Find where the given text appears and provide that cell's center as (x, y) coordinate. 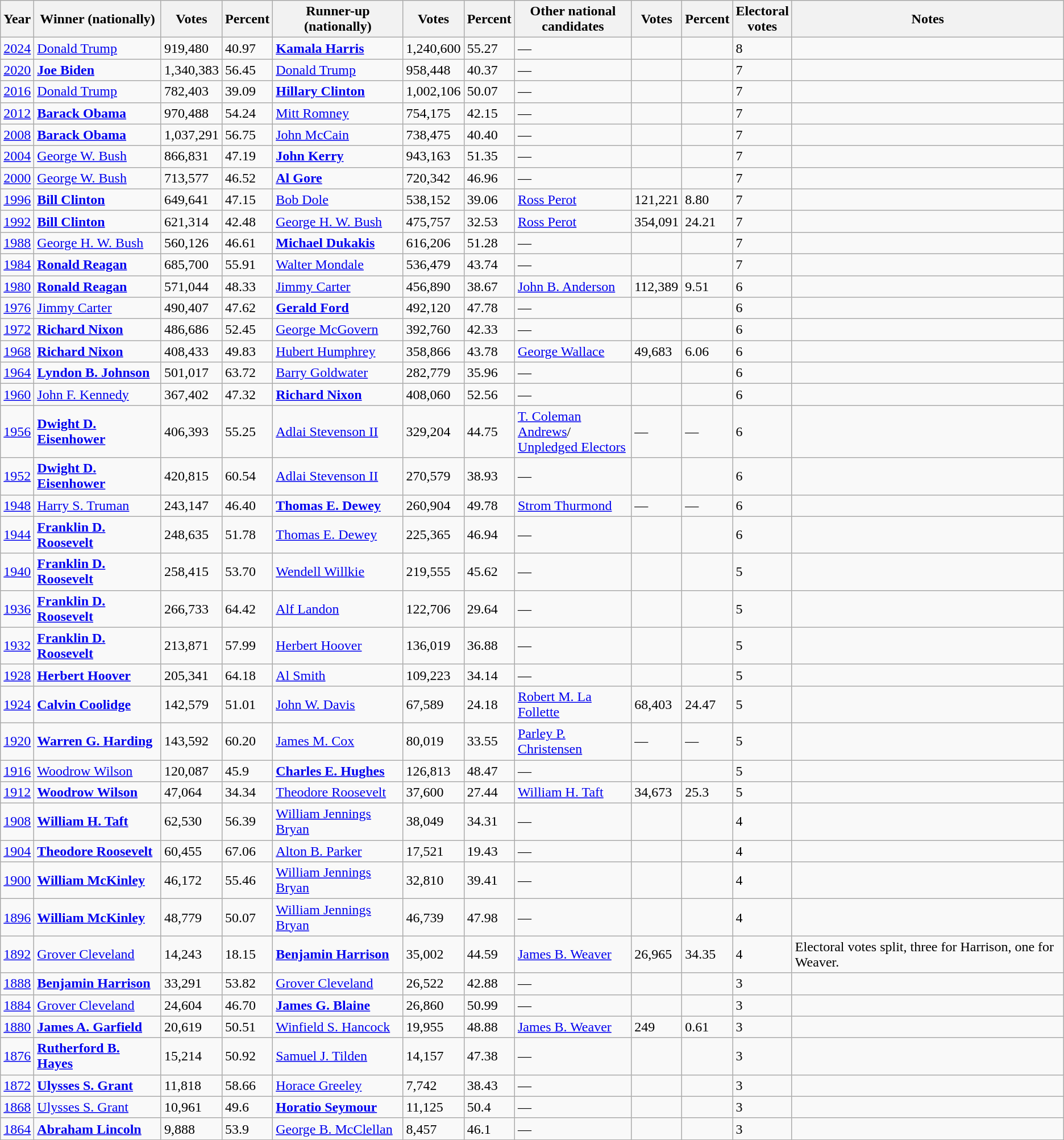
Rutherford B. Hayes (98, 1056)
68,403 (657, 704)
39.09 (247, 92)
27.44 (489, 793)
738,475 (433, 135)
621,314 (191, 221)
Barry Goldwater (338, 373)
136,019 (433, 646)
Winfield S. Hancock (338, 1027)
260,904 (433, 505)
1892 (17, 954)
33.55 (489, 741)
685,700 (191, 264)
34.35 (707, 954)
1904 (17, 851)
1984 (17, 264)
50.4 (489, 1107)
2008 (17, 135)
45.62 (489, 572)
2000 (17, 178)
Alton B. Parker (338, 851)
9.51 (707, 286)
Year (17, 19)
47.38 (489, 1056)
1980 (17, 286)
60,455 (191, 851)
42.33 (489, 330)
1,240,600 (433, 48)
8 (762, 48)
1864 (17, 1129)
47.98 (489, 918)
Gerald Ford (338, 308)
248,635 (191, 534)
53.9 (247, 1129)
47.78 (489, 308)
112,389 (657, 286)
56.75 (247, 135)
120,087 (191, 770)
25.3 (707, 793)
616,206 (433, 243)
Robert M. La Follette (573, 704)
1976 (17, 308)
121,221 (657, 200)
408,433 (191, 351)
Alf Landon (338, 608)
55.27 (489, 48)
Charles E. Hughes (338, 770)
24,604 (191, 1005)
20,619 (191, 1027)
1884 (17, 1005)
John W. Davis (338, 704)
52.45 (247, 330)
406,393 (191, 432)
62,530 (191, 822)
Notes (928, 19)
1880 (17, 1027)
Walter Mondale (338, 264)
408,060 (433, 395)
T. Coleman Andrews/Unpledged Electors (573, 432)
James A. Garfield (98, 1027)
501,017 (191, 373)
19.43 (489, 851)
26,965 (657, 954)
1952 (17, 476)
225,365 (433, 534)
Electoralvotes (762, 19)
367,402 (191, 395)
1936 (17, 608)
47.32 (247, 395)
14,243 (191, 954)
John B. Anderson (573, 286)
49.6 (247, 1107)
24.18 (489, 704)
354,091 (657, 221)
17,521 (433, 851)
47,064 (191, 793)
47.62 (247, 308)
258,415 (191, 572)
1,037,291 (191, 135)
219,555 (433, 572)
Abraham Lincoln (98, 1129)
50.99 (489, 1005)
2024 (17, 48)
James G. Blaine (338, 1005)
Parley P. Christensen (573, 741)
475,757 (433, 221)
213,871 (191, 646)
11,125 (433, 1107)
50.92 (247, 1056)
67.06 (247, 851)
33,291 (191, 984)
57.99 (247, 646)
40.97 (247, 48)
7,742 (433, 1085)
Hubert Humphrey (338, 351)
60.20 (247, 741)
43.78 (489, 351)
48.88 (489, 1027)
Horatio Seymour (338, 1107)
60.54 (247, 476)
51.28 (489, 243)
1908 (17, 822)
358,866 (433, 351)
109,223 (433, 675)
243,147 (191, 505)
35.96 (489, 373)
270,579 (433, 476)
10,961 (191, 1107)
49,683 (657, 351)
38.67 (489, 286)
Horace Greeley (338, 1085)
2012 (17, 113)
15,214 (191, 1056)
35,002 (433, 954)
46.40 (247, 505)
46.94 (489, 534)
53.82 (247, 984)
55.46 (247, 880)
44.59 (489, 954)
26,522 (433, 984)
46.96 (489, 178)
6.06 (707, 351)
1948 (17, 505)
Al Smith (338, 675)
Joe Biden (98, 70)
Kamala Harris (338, 48)
919,480 (191, 48)
8,457 (433, 1129)
456,890 (433, 286)
1964 (17, 373)
329,204 (433, 432)
0.61 (707, 1027)
32.53 (489, 221)
George B. McClellan (338, 1129)
52.56 (489, 395)
Lyndon B. Johnson (98, 373)
536,479 (433, 264)
44.75 (489, 432)
42.88 (489, 984)
420,815 (191, 476)
18.15 (247, 954)
John F. Kennedy (98, 395)
55.91 (247, 264)
1912 (17, 793)
392,760 (433, 330)
46.52 (247, 178)
11,818 (191, 1085)
1888 (17, 984)
1896 (17, 918)
143,592 (191, 741)
54.24 (247, 113)
36.88 (489, 646)
492,120 (433, 308)
Mitt Romney (338, 113)
64.18 (247, 675)
1928 (17, 675)
47.15 (247, 200)
56.45 (247, 70)
James M. Cox (338, 741)
1,340,383 (191, 70)
943,163 (433, 156)
Samuel J. Tilden (338, 1056)
George Wallace (573, 351)
Calvin Coolidge (98, 704)
63.72 (247, 373)
1944 (17, 534)
John Kerry (338, 156)
142,579 (191, 704)
649,641 (191, 200)
1960 (17, 395)
38.43 (489, 1085)
48.47 (489, 770)
34.34 (247, 793)
1968 (17, 351)
1916 (17, 770)
45.9 (247, 770)
1876 (17, 1056)
1956 (17, 432)
720,342 (433, 178)
490,407 (191, 308)
486,686 (191, 330)
39.41 (489, 880)
713,577 (191, 178)
958,448 (433, 70)
34.31 (489, 822)
2004 (17, 156)
80,019 (433, 741)
53.70 (247, 572)
42.15 (489, 113)
8.80 (707, 200)
38.93 (489, 476)
26,860 (433, 1005)
George McGovern (338, 330)
1868 (17, 1107)
1,002,106 (433, 92)
24.21 (707, 221)
32,810 (433, 880)
282,779 (433, 373)
46.70 (247, 1005)
John McCain (338, 135)
Harry S. Truman (98, 505)
1900 (17, 880)
19,955 (433, 1027)
64.42 (247, 608)
249 (657, 1027)
Wendell Willkie (338, 572)
538,152 (433, 200)
970,488 (191, 113)
122,706 (433, 608)
24.47 (707, 704)
1920 (17, 741)
29.64 (489, 608)
Bob Dole (338, 200)
46,172 (191, 880)
47.19 (247, 156)
40.37 (489, 70)
67,589 (433, 704)
9,888 (191, 1129)
Strom Thurmond (573, 505)
866,831 (191, 156)
55.25 (247, 432)
40.40 (489, 135)
37,600 (433, 793)
782,403 (191, 92)
46.61 (247, 243)
205,341 (191, 675)
42.48 (247, 221)
58.66 (247, 1085)
754,175 (433, 113)
1988 (17, 243)
51.01 (247, 704)
49.78 (489, 505)
Michael Dukakis (338, 243)
39.06 (489, 200)
266,733 (191, 608)
14,157 (433, 1056)
49.83 (247, 351)
51.35 (489, 156)
1932 (17, 646)
Winner (nationally) (98, 19)
571,044 (191, 286)
51.78 (247, 534)
1992 (17, 221)
2016 (17, 92)
34,673 (657, 793)
38,049 (433, 822)
34.14 (489, 675)
1872 (17, 1085)
48,779 (191, 918)
2020 (17, 70)
Electoral votes split, three for Harrison, one for Weaver. (928, 954)
1940 (17, 572)
43.74 (489, 264)
560,126 (191, 243)
48.33 (247, 286)
Other nationalcandidates (573, 19)
50.51 (247, 1027)
126,813 (433, 770)
Warren G. Harding (98, 741)
1972 (17, 330)
46.1 (489, 1129)
1924 (17, 704)
1996 (17, 200)
56.39 (247, 822)
Hillary Clinton (338, 92)
46,739 (433, 918)
Al Gore (338, 178)
Runner-up (nationally) (338, 19)
